Determine the [X, Y] coordinate at the center of the cell enclosing the given text.  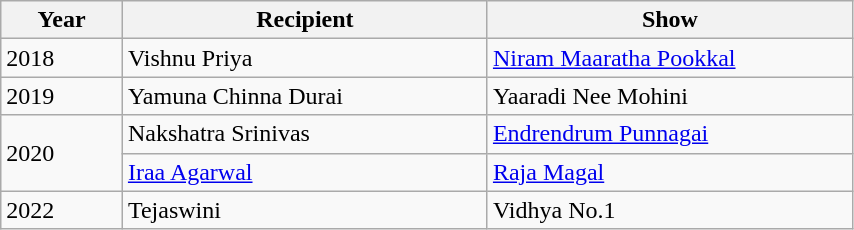
Endrendrum Punnagai [670, 134]
Raja Magal [670, 172]
Niram Maaratha Pookkal [670, 58]
Recipient [304, 20]
Iraa Agarwal [304, 172]
Yamuna Chinna Durai [304, 96]
2018 [62, 58]
Nakshatra Srinivas [304, 134]
Yaaradi Nee Mohini [670, 96]
2019 [62, 96]
Show [670, 20]
Vidhya No.1 [670, 210]
Year [62, 20]
2022 [62, 210]
Tejaswini [304, 210]
Vishnu Priya [304, 58]
2020 [62, 153]
